Return (X, Y) of the center of cell containing provided text 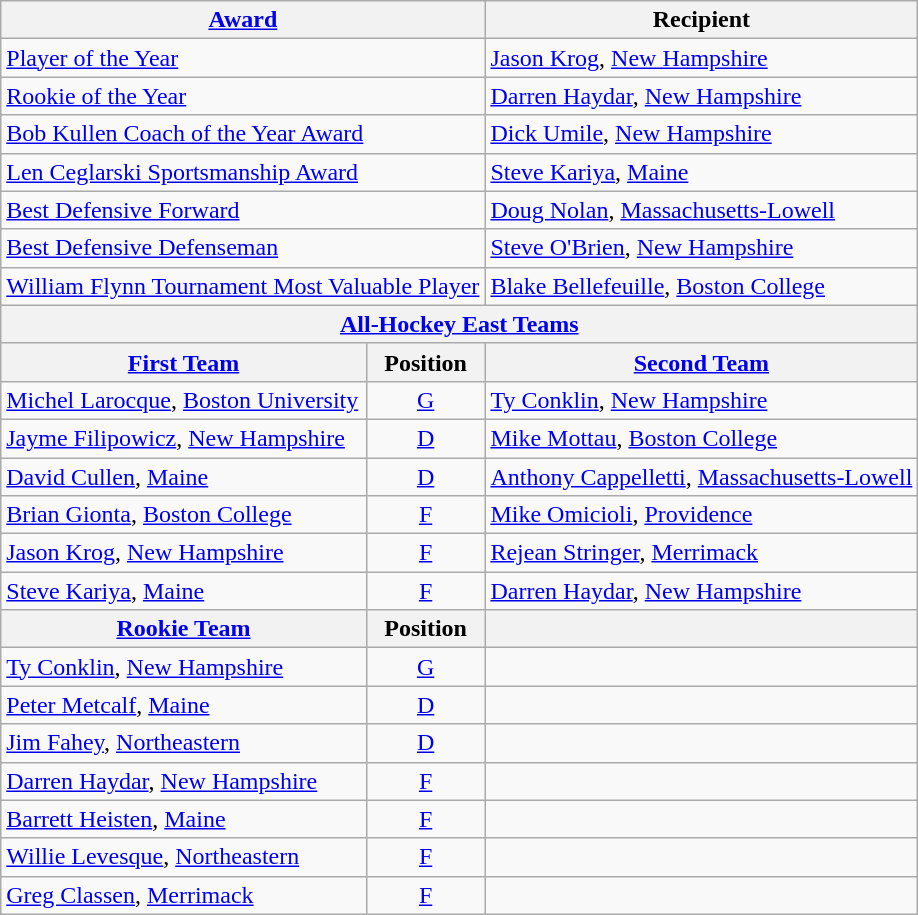
Michel Larocque, Boston University (184, 400)
Steve O'Brien, New Hampshire (702, 248)
Willie Levesque, Northeastern (184, 857)
Award (243, 20)
Anthony Cappelletti, Massachusetts-Lowell (702, 477)
Barrett Heisten, Maine (184, 819)
Peter Metcalf, Maine (184, 705)
Mike Mottau, Boston College (702, 438)
Recipient (702, 20)
Best Defensive Defenseman (243, 248)
Greg Classen, Merrimack (184, 895)
William Flynn Tournament Most Valuable Player (243, 286)
Player of the Year (243, 58)
Rookie Team (184, 629)
Jayme Filipowicz, New Hampshire (184, 438)
First Team (184, 362)
Dick Umile, New Hampshire (702, 134)
Second Team (702, 362)
Brian Gionta, Boston College (184, 515)
Best Defensive Forward (243, 210)
Len Ceglarski Sportsmanship Award (243, 172)
Rejean Stringer, Merrimack (702, 553)
Mike Omicioli, Providence (702, 515)
All-Hockey East Teams (460, 324)
David Cullen, Maine (184, 477)
Blake Bellefeuille, Boston College (702, 286)
Jim Fahey, Northeastern (184, 743)
Bob Kullen Coach of the Year Award (243, 134)
Doug Nolan, Massachusetts-Lowell (702, 210)
Rookie of the Year (243, 96)
